Capture the cell that displays the provided text and extract its [x, y] central coordinate. 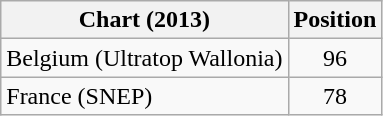
Chart (2013) [144, 20]
96 [335, 58]
Belgium (Ultratop Wallonia) [144, 58]
Position [335, 20]
78 [335, 96]
France (SNEP) [144, 96]
